Detect which cell encompasses the target text, then output its (X, Y) center coordinate. 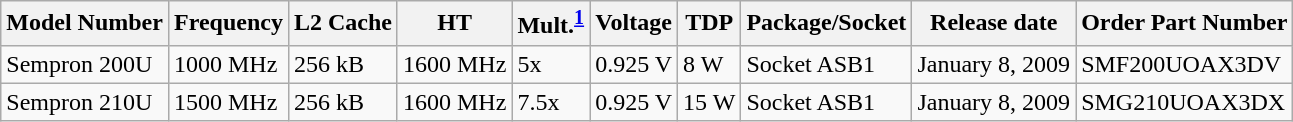
L2 Cache (342, 24)
15 W (710, 102)
HT (454, 24)
1000 MHz (228, 64)
7.5x (551, 102)
Order Part Number (1184, 24)
5x (551, 64)
SMF200UOAX3DV (1184, 64)
TDP (710, 24)
Sempron 210U (85, 102)
Mult.1 (551, 24)
Release date (994, 24)
Package/Socket (826, 24)
Model Number (85, 24)
Frequency (228, 24)
Sempron 200U (85, 64)
Voltage (634, 24)
1500 MHz (228, 102)
SMG210UOAX3DX (1184, 102)
8 W (710, 64)
